Detect which cell encompasses the target text, then output its (x, y) center coordinate. 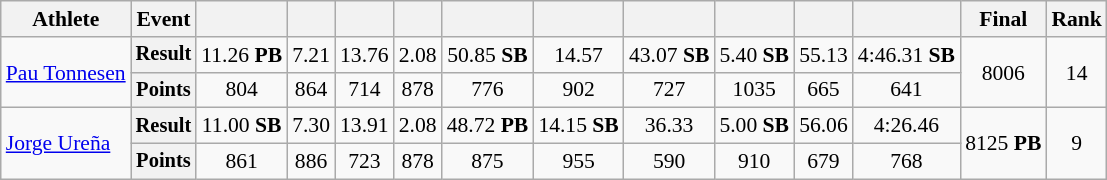
723 (364, 162)
8125 PB (1003, 144)
714 (364, 90)
5.00 SB (754, 126)
Pau Tonnesen (66, 72)
Jorge Ureña (66, 144)
50.85 SB (488, 55)
9 (1076, 144)
727 (670, 90)
48.72 PB (488, 126)
864 (311, 90)
Event (164, 19)
590 (670, 162)
910 (754, 162)
679 (824, 162)
14.15 SB (578, 126)
14 (1076, 72)
14.57 (578, 55)
11.26 PB (242, 55)
7.21 (311, 55)
8006 (1003, 72)
641 (906, 90)
665 (824, 90)
5.40 SB (754, 55)
13.76 (364, 55)
804 (242, 90)
13.91 (364, 126)
955 (578, 162)
4:26.46 (906, 126)
11.00 SB (242, 126)
Final (1003, 19)
Rank (1076, 19)
776 (488, 90)
875 (488, 162)
886 (311, 162)
861 (242, 162)
55.13 (824, 55)
36.33 (670, 126)
Athlete (66, 19)
7.30 (311, 126)
43.07 SB (670, 55)
4:46.31 SB (906, 55)
56.06 (824, 126)
1035 (754, 90)
902 (578, 90)
768 (906, 162)
